Find where the given text appears and provide that cell's center as (X, Y) coordinate. 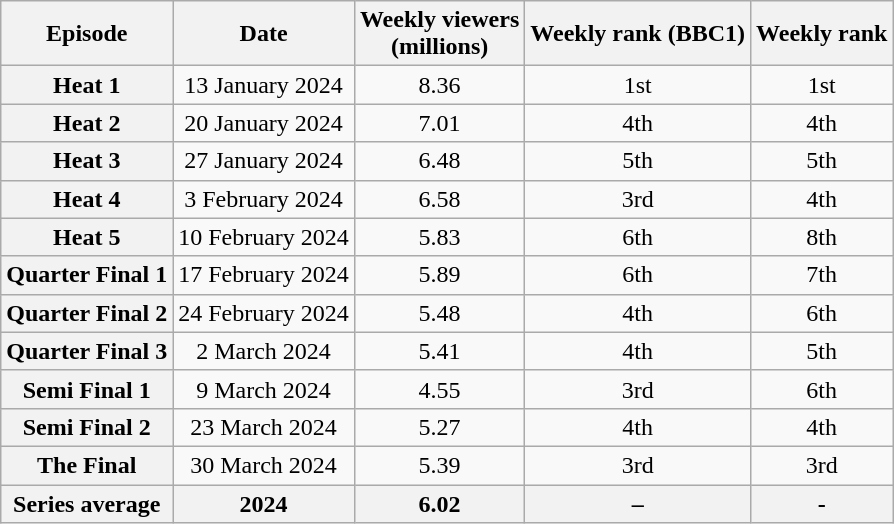
Date (264, 34)
7th (822, 275)
Heat 3 (87, 161)
Weekly rank (822, 34)
7.01 (439, 123)
6.02 (439, 503)
6.58 (439, 199)
Semi Final 1 (87, 389)
– (638, 503)
8th (822, 237)
5.89 (439, 275)
3 February 2024 (264, 199)
- (822, 503)
Semi Final 2 (87, 427)
5.41 (439, 351)
5.48 (439, 313)
9 March 2024 (264, 389)
Episode (87, 34)
Quarter Final 1 (87, 275)
4.55 (439, 389)
Weekly viewers(millions) (439, 34)
23 March 2024 (264, 427)
2024 (264, 503)
5.27 (439, 427)
6.48 (439, 161)
8.36 (439, 85)
13 January 2024 (264, 85)
5.39 (439, 465)
Weekly rank (BBC1) (638, 34)
Heat 5 (87, 237)
30 March 2024 (264, 465)
17 February 2024 (264, 275)
10 February 2024 (264, 237)
27 January 2024 (264, 161)
Quarter Final 3 (87, 351)
24 February 2024 (264, 313)
Quarter Final 2 (87, 313)
The Final (87, 465)
Series average (87, 503)
Heat 1 (87, 85)
2 March 2024 (264, 351)
Heat 2 (87, 123)
Heat 4 (87, 199)
5.83 (439, 237)
20 January 2024 (264, 123)
